From the cell containing the given text, extract its center point as [X, Y] coordinate. 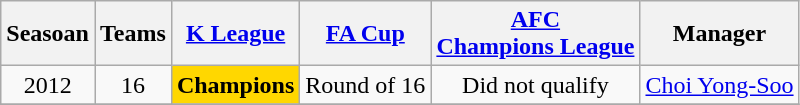
Teams [132, 34]
Choi Yong-Soo [720, 85]
Champions [235, 85]
2012 [48, 85]
16 [132, 85]
Manager [720, 34]
FA Cup [366, 34]
Round of 16 [366, 85]
Seasoan [48, 34]
K League [235, 34]
Did not qualify [536, 85]
AFCChampions League [536, 34]
